Determine the [X, Y] coordinate at the center of the cell enclosing the given text.  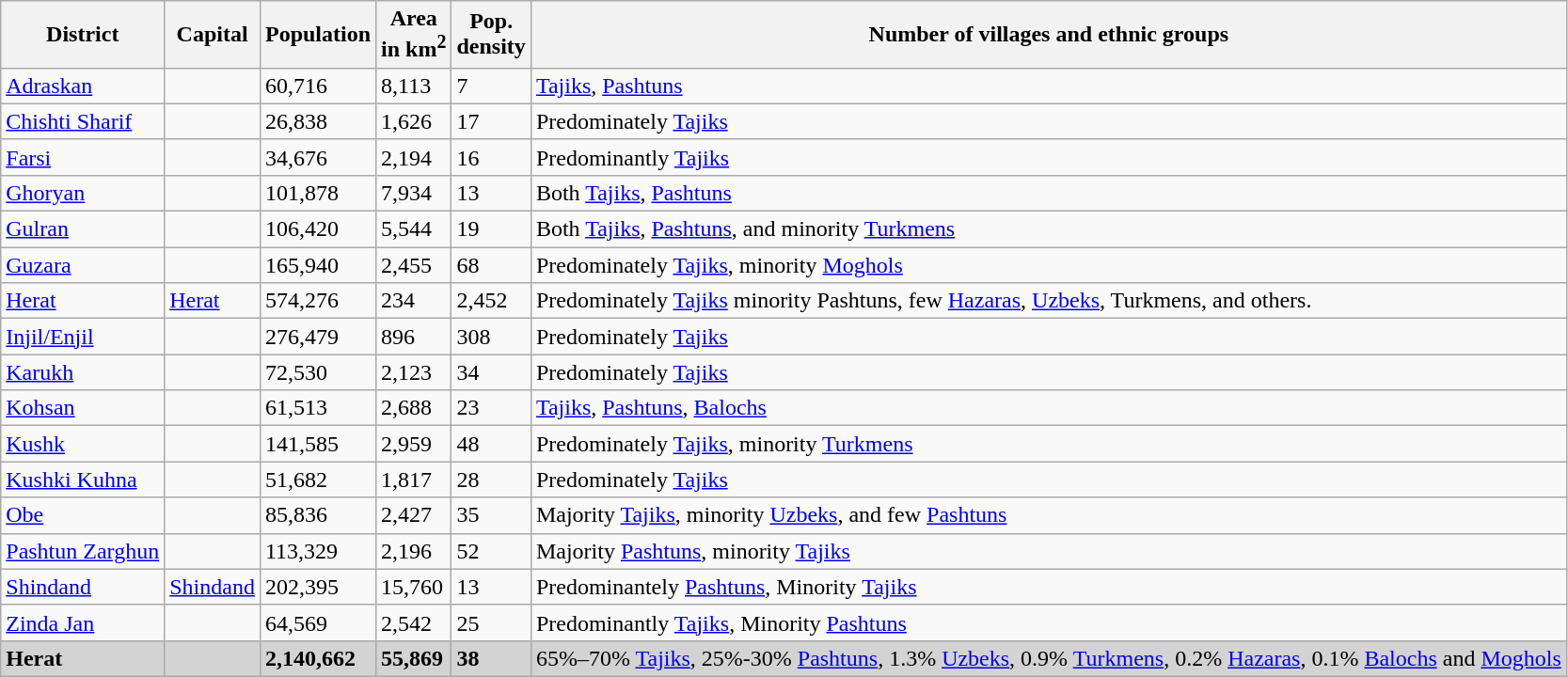
Predominantly Tajiks, Minority Pashtuns [1048, 622]
28 [491, 480]
Ghoryan [83, 193]
8,113 [414, 86]
85,836 [318, 515]
72,530 [318, 372]
15,760 [414, 587]
141,585 [318, 444]
2,140,662 [318, 658]
308 [491, 337]
55,869 [414, 658]
Karukh [83, 372]
165,940 [318, 265]
Majority Pashtuns, minority Tajiks [1048, 551]
896 [414, 337]
2,542 [414, 622]
Zinda Jan [83, 622]
106,420 [318, 229]
48 [491, 444]
Area in km2 [414, 35]
26,838 [318, 121]
101,878 [318, 193]
Guzara [83, 265]
Number of villages and ethnic groups [1048, 35]
Predominantly Tajiks [1048, 157]
1,626 [414, 121]
Majority Tajiks, minority Uzbeks, and few Pashtuns [1048, 515]
Predominately Tajiks, minority Moghols [1048, 265]
Gulran [83, 229]
34,676 [318, 157]
38 [491, 658]
276,479 [318, 337]
Both Tajiks, Pashtuns [1048, 193]
2,123 [414, 372]
Kushki Kuhna [83, 480]
District [83, 35]
17 [491, 121]
Population [318, 35]
Kohsan [83, 408]
7 [491, 86]
35 [491, 515]
Tajiks, Pashtuns [1048, 86]
16 [491, 157]
2,194 [414, 157]
65%–70% Tajiks, 25%-30% Pashtuns, 1.3% Uzbeks, 0.9% Turkmens, 0.2% Hazaras, 0.1% Balochs and Moghols [1048, 658]
Predominately Tajiks minority Pashtuns, few Hazaras, Uzbeks, Turkmens, and others. [1048, 301]
19 [491, 229]
574,276 [318, 301]
Adraskan [83, 86]
234 [414, 301]
Chishti Sharif [83, 121]
Predominately Tajiks, minority Turkmens [1048, 444]
Kushk [83, 444]
60,716 [318, 86]
64,569 [318, 622]
Capital [213, 35]
2,196 [414, 551]
5,544 [414, 229]
Predominantely Pashtuns, Minority Tajiks [1048, 587]
Both Tajiks, Pashtuns, and minority Turkmens [1048, 229]
Injil/Enjil [83, 337]
Obe [83, 515]
61,513 [318, 408]
52 [491, 551]
7,934 [414, 193]
Tajiks, Pashtuns, Balochs [1048, 408]
Farsi [83, 157]
51,682 [318, 480]
2,959 [414, 444]
2,455 [414, 265]
25 [491, 622]
34 [491, 372]
113,329 [318, 551]
Pop.density [491, 35]
2,688 [414, 408]
68 [491, 265]
23 [491, 408]
1,817 [414, 480]
202,395 [318, 587]
2,452 [491, 301]
Pashtun Zarghun [83, 551]
2,427 [414, 515]
